Find where the given text appears and provide that cell's center as [X, Y] coordinate. 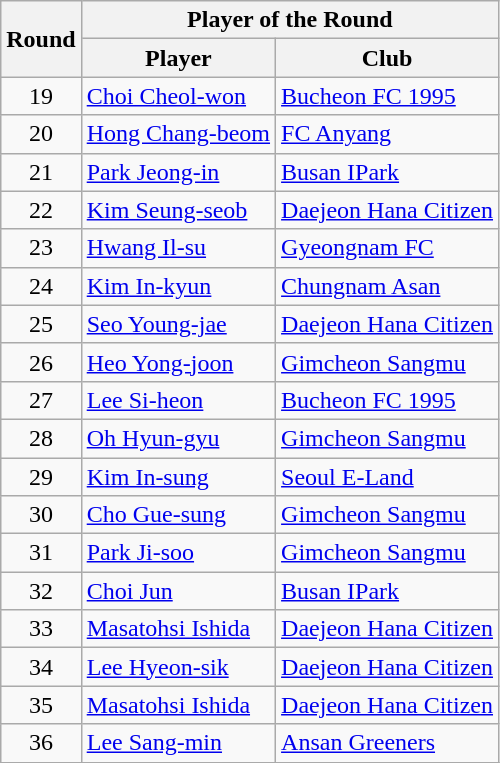
25 [41, 324]
23 [41, 248]
27 [41, 400]
Oh Hyun-gyu [178, 438]
19 [41, 96]
29 [41, 477]
24 [41, 286]
22 [41, 210]
Seo Young-jae [178, 324]
Kim In-kyun [178, 286]
Choi Jun [178, 591]
26 [41, 362]
Park Ji-soo [178, 553]
Kim Seung-seob [178, 210]
Gyeongnam FC [388, 248]
32 [41, 591]
Kim In-sung [178, 477]
Cho Gue-sung [178, 515]
Lee Hyeon-sik [178, 667]
Seoul E-Land [388, 477]
28 [41, 438]
Lee Sang-min [178, 743]
Player [178, 58]
Chungnam Asan [388, 286]
Player of the Round [290, 20]
31 [41, 553]
Choi Cheol-won [178, 96]
Hong Chang-beom [178, 134]
FC Anyang [388, 134]
36 [41, 743]
Club [388, 58]
Park Jeong-in [178, 172]
Ansan Greeners [388, 743]
Round [41, 39]
20 [41, 134]
21 [41, 172]
34 [41, 667]
30 [41, 515]
33 [41, 629]
Heo Yong-joon [178, 362]
Lee Si-heon [178, 400]
35 [41, 705]
Hwang Il-su [178, 248]
